Detect which cell encompasses the target text, then output its (x, y) center coordinate. 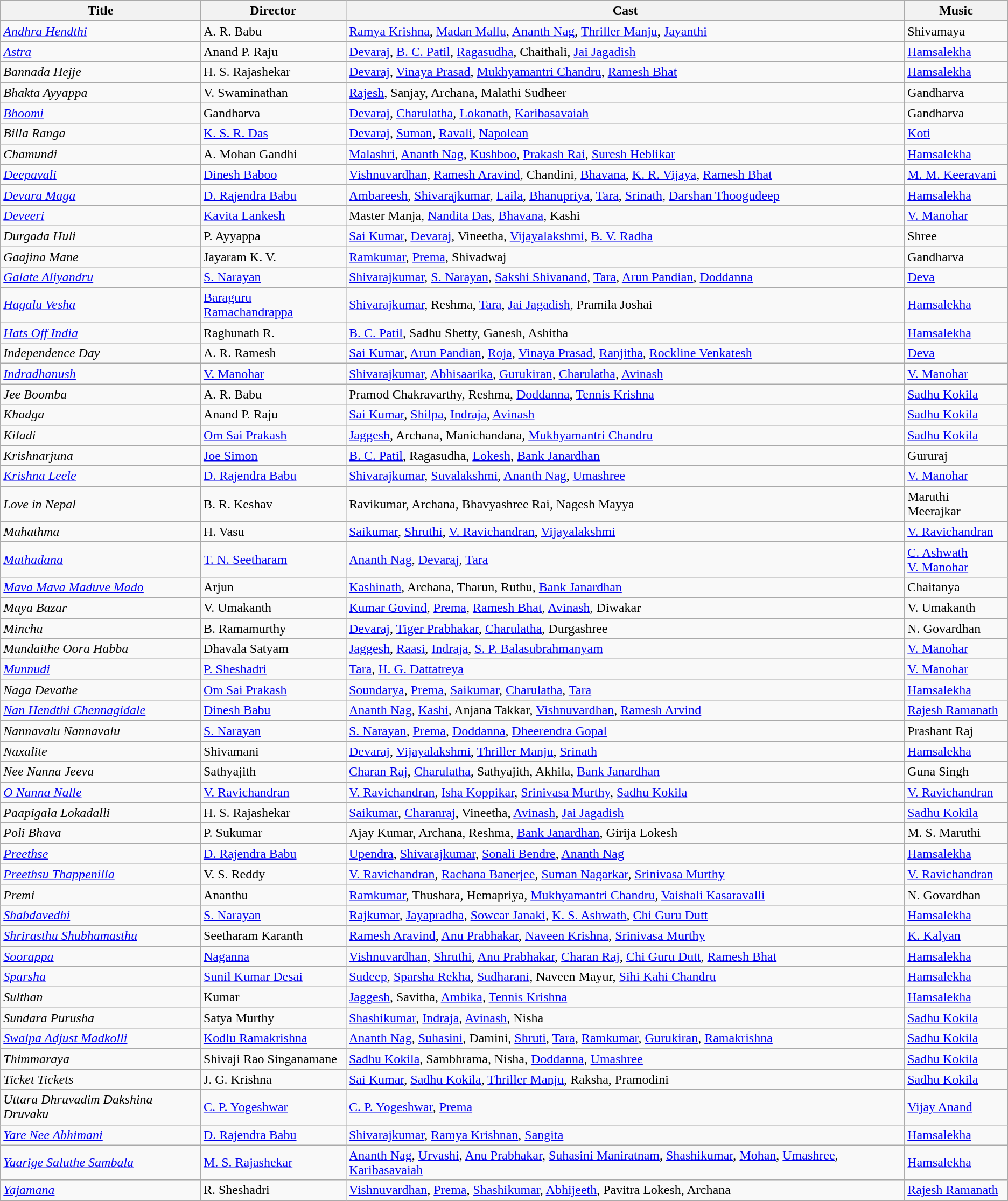
Director (273, 11)
Jaggesh, Raasi, Indraja, S. P. Balasubrahmanyam (625, 649)
Title (101, 11)
Vishnuvardhan, Prema, Shashikumar, Abhijeeth, Pavitra Lokesh, Archana (625, 1190)
Poli Bhava (101, 833)
Sulthan (101, 997)
Cast (625, 11)
R. Sheshadri (273, 1190)
Bhakta Ayyappa (101, 93)
Jayaram K. V. (273, 257)
Rajesh, Sanjay, Archana, Malathi Sudheer (625, 93)
Ananth Nag, Kashi, Anjana Takkar, Vishnuvardhan, Ramesh Arvind (625, 710)
Khadga (101, 415)
Ananth Nag, Devaraj, Tara (625, 559)
Yare Nee Abhimani (101, 1135)
B. Ramamurthy (273, 629)
Baraguru Ramachandrappa (273, 305)
Prashant Raj (956, 731)
Dinesh Babu (273, 710)
Devara Maga (101, 195)
Ambareesh, Shivarajkumar, Laila, Bhanupriya, Tara, Srinath, Darshan Thoogudeep (625, 195)
Andhra Hendthi (101, 31)
Hagalu Vesha (101, 305)
Astra (101, 52)
S. Narayan, Prema, Doddanna, Dheerendra Gopal (625, 731)
Ramesh Aravind, Anu Prabhakar, Naveen Krishna, Srinivasa Murthy (625, 935)
H. Vasu (273, 532)
Upendra, Shivarajkumar, Sonali Bendre, Ananth Nag (625, 854)
Kavita Lankesh (273, 215)
Hats Off India (101, 333)
B. R. Keshav (273, 504)
Bannada Hejje (101, 72)
Swalpa Adjust Madkolli (101, 1038)
Indradhanush (101, 374)
Arjun (273, 587)
Ajay Kumar, Archana, Reshma, Bank Janardhan, Girija Lokesh (625, 833)
Ramya Krishna, Madan Mallu, Ananth Nag, Thriller Manju, Jayanthi (625, 31)
Tara, H. G. Dattatreya (625, 669)
Uttara Dhruvadim Dakshina Druvaku (101, 1107)
Ananthu (273, 895)
Shree (956, 236)
Maya Bazar (101, 608)
Koti (956, 134)
Shabdavedhi (101, 915)
Love in Nepal (101, 504)
Preethse (101, 854)
M. M. Keeravani (956, 174)
A. R. Ramesh (273, 353)
Joe Simon (273, 456)
Chamundi (101, 154)
Seetharam Karanth (273, 935)
P. Sukumar (273, 833)
Chaitanya (956, 587)
Guna Singh (956, 772)
Vijay Anand (956, 1107)
Kodlu Ramakrishna (273, 1038)
C. P. Yogeshwar, Prema (625, 1107)
K. Kalyan (956, 935)
B. C. Patil, Sadhu Shetty, Ganesh, Ashitha (625, 333)
Satya Murthy (273, 1018)
Vishnuvardhan, Shruthi, Anu Prabhakar, Charan Raj, Chi Guru Dutt, Ramesh Bhat (625, 956)
Sai Kumar, Shilpa, Indraja, Avinash (625, 415)
Shivamaya (956, 31)
Devaraj, Suman, Ravali, Napolean (625, 134)
Devaraj, Tiger Prabhakar, Charulatha, Durgashree (625, 629)
Raghunath R. (273, 333)
Deepavali (101, 174)
Sai Kumar, Devaraj, Vineetha, Vijayalakshmi, B. V. Radha (625, 236)
Sudeep, Sparsha Rekha, Sudharani, Naveen Mayur, Sihi Kahi Chandru (625, 977)
V. S. Reddy (273, 874)
Naga Devathe (101, 690)
Naxalite (101, 751)
Mahathma (101, 532)
Saikumar, Charanraj, Vineetha, Avinash, Jai Jagadish (625, 813)
Rajkumar, Jayapradha, Sowcar Janaki, K. S. Ashwath, Chi Guru Dutt (625, 915)
Jee Boomba (101, 394)
P. Ayyappa (273, 236)
Shivaji Rao Singanamane (273, 1059)
Malashri, Ananth Nag, Kushboo, Prakash Rai, Suresh Heblikar (625, 154)
Naganna (273, 956)
A. Mohan Gandhi (273, 154)
Kashinath, Archana, Tharun, Ruthu, Bank Janardhan (625, 587)
V. Ravichandran, Isha Koppikar, Srinivasa Murthy, Sadhu Kokila (625, 792)
Nee Nanna Jeeva (101, 772)
Devaraj, Vijayalakshmi, Thriller Manju, Srinath (625, 751)
Minchu (101, 629)
Munnudi (101, 669)
K. S. R. Das (273, 134)
Krishna Leele (101, 476)
Nannavalu Nannavalu (101, 731)
M. S. Rajashekar (273, 1162)
Billa Ranga (101, 134)
Sai Kumar, Arun Pandian, Roja, Vinaya Prasad, Ranjitha, Rockline Venkatesh (625, 353)
Shivarajkumar, S. Narayan, Sakshi Shivanand, Tara, Arun Pandian, Doddanna (625, 277)
Devaraj, B. C. Patil, Ragasudha, Chaithali, Jai Jagadish (625, 52)
Mathadana (101, 559)
Shivarajkumar, Abhisaarika, Gurukiran, Charulatha, Avinash (625, 374)
Shivarajkumar, Suvalakshmi, Ananth Nag, Umashree (625, 476)
Sundara Purusha (101, 1018)
Music (956, 11)
Preethsu Thappenilla (101, 874)
Shrirasthu Shubhamasthu (101, 935)
Mundaithe Oora Habba (101, 649)
Master Manja, Nandita Das, Bhavana, Kashi (625, 215)
Kumar (273, 997)
Ananth Nag, Urvashi, Anu Prabhakar, Suhasini Maniratnam, Shashikumar, Mohan, Umashree, Karibasavaiah (625, 1162)
Kiladi (101, 435)
Soorappa (101, 956)
Ananth Nag, Suhasini, Damini, Shruti, Tara, Ramkumar, Gurukiran, Ramakrishna (625, 1038)
B. C. Patil, Ragasudha, Lokesh, Bank Janardhan (625, 456)
Mava Mava Maduve Mado (101, 587)
Ticket Tickets (101, 1079)
Devaraj, Vinaya Prasad, Mukhyamantri Chandru, Ramesh Bhat (625, 72)
Saikumar, Shruthi, V. Ravichandran, Vijayalakshmi (625, 532)
Gaajina Mane (101, 257)
V. Swaminathan (273, 93)
Nan Hendthi Chennagidale (101, 710)
Jaggesh, Archana, Manichandana, Mukhyamantri Chandru (625, 435)
Shivarajkumar, Ramya Krishnan, Sangita (625, 1135)
Kumar Govind, Prema, Ramesh Bhat, Avinash, Diwakar (625, 608)
Maruthi Meerajkar (956, 504)
Jaggesh, Savitha, Ambika, Tennis Krishna (625, 997)
M. S. Maruthi (956, 833)
Bhoomi (101, 113)
T. N. Seetharam (273, 559)
Vishnuvardhan, Ramesh Aravind, Chandini, Bhavana, K. R. Vijaya, Ramesh Bhat (625, 174)
Shashikumar, Indraja, Avinash, Nisha (625, 1018)
Dhavala Satyam (273, 649)
Durgada Huli (101, 236)
Sparsha (101, 977)
C. Ashwath V. Manohar (956, 559)
Devaraj, Charulatha, Lokanath, Karibasavaiah (625, 113)
J. G. Krishna (273, 1079)
Yaarige Saluthe Sambala (101, 1162)
Yajamana (101, 1190)
Sai Kumar, Sadhu Kokila, Thriller Manju, Raksha, Pramodini (625, 1079)
Dinesh Baboo (273, 174)
Gururaj (956, 456)
Independence Day (101, 353)
Shivarajkumar, Reshma, Tara, Jai Jagadish, Pramila Joshai (625, 305)
Galate Aliyandru (101, 277)
Deveeri (101, 215)
Krishnarjuna (101, 456)
Charan Raj, Charulatha, Sathyajith, Akhila, Bank Janardhan (625, 772)
Ravikumar, Archana, Bhavyashree Rai, Nagesh Mayya (625, 504)
Ramkumar, Thushara, Hemapriya, Mukhyamantri Chandru, Vaishali Kasaravalli (625, 895)
P. Sheshadri (273, 669)
Thimmaraya (101, 1059)
Sathyajith (273, 772)
V. Ravichandran, Rachana Banerjee, Suman Nagarkar, Srinivasa Murthy (625, 874)
Shivamani (273, 751)
O Nanna Nalle (101, 792)
Soundarya, Prema, Saikumar, Charulatha, Tara (625, 690)
Sunil Kumar Desai (273, 977)
Premi (101, 895)
Pramod Chakravarthy, Reshma, Doddanna, Tennis Krishna (625, 394)
Paapigala Lokadalli (101, 813)
Sadhu Kokila, Sambhrama, Nisha, Doddanna, Umashree (625, 1059)
C. P. Yogeshwar (273, 1107)
Ramkumar, Prema, Shivadwaj (625, 257)
